Detect which cell encompasses the target text, then output its [X, Y] center coordinate. 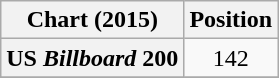
US Billboard 200 [92, 58]
142 [231, 58]
Position [231, 20]
Chart (2015) [92, 20]
